For the text-containing cell, return its midpoint in (X, Y) coordinate format. 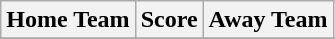
Away Team (268, 20)
Score (169, 20)
Home Team (68, 20)
